For the text-containing cell, return its midpoint in (X, Y) coordinate format. 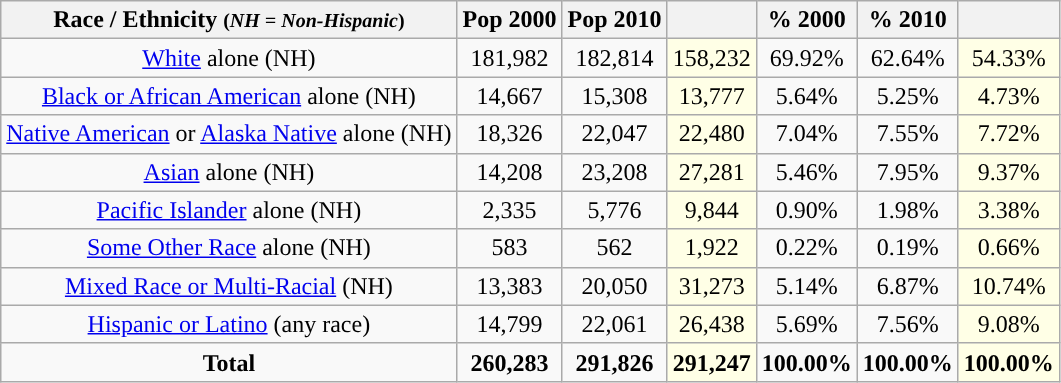
31,273 (712, 286)
291,826 (614, 362)
5.69% (806, 324)
9.08% (1008, 324)
Pop 2010 (614, 20)
0.66% (1008, 248)
Hispanic or Latino (any race) (229, 324)
7.56% (908, 324)
2,335 (510, 210)
5.46% (806, 172)
69.92% (806, 58)
1,922 (712, 248)
10.74% (1008, 286)
% 2000 (806, 20)
5,776 (614, 210)
158,232 (712, 58)
22,061 (614, 324)
13,777 (712, 96)
Total (229, 362)
14,799 (510, 324)
% 2010 (908, 20)
Asian alone (NH) (229, 172)
54.33% (1008, 58)
562 (614, 248)
5.64% (806, 96)
26,438 (712, 324)
Black or African American alone (NH) (229, 96)
23,208 (614, 172)
7.55% (908, 134)
14,208 (510, 172)
4.73% (1008, 96)
14,667 (510, 96)
5.14% (806, 286)
Race / Ethnicity (NH = Non-Hispanic) (229, 20)
22,047 (614, 134)
White alone (NH) (229, 58)
0.22% (806, 248)
27,281 (712, 172)
18,326 (510, 134)
1.98% (908, 210)
182,814 (614, 58)
22,480 (712, 134)
15,308 (614, 96)
13,383 (510, 286)
5.25% (908, 96)
0.19% (908, 248)
Native American or Alaska Native alone (NH) (229, 134)
0.90% (806, 210)
7.95% (908, 172)
Mixed Race or Multi-Racial (NH) (229, 286)
9,844 (712, 210)
Pop 2000 (510, 20)
181,982 (510, 58)
20,050 (614, 286)
7.72% (1008, 134)
Pacific Islander alone (NH) (229, 210)
7.04% (806, 134)
260,283 (510, 362)
3.38% (1008, 210)
62.64% (908, 58)
9.37% (1008, 172)
Some Other Race alone (NH) (229, 248)
6.87% (908, 286)
583 (510, 248)
291,247 (712, 362)
